Determine the [X, Y] coordinate at the center of the cell enclosing the given text.  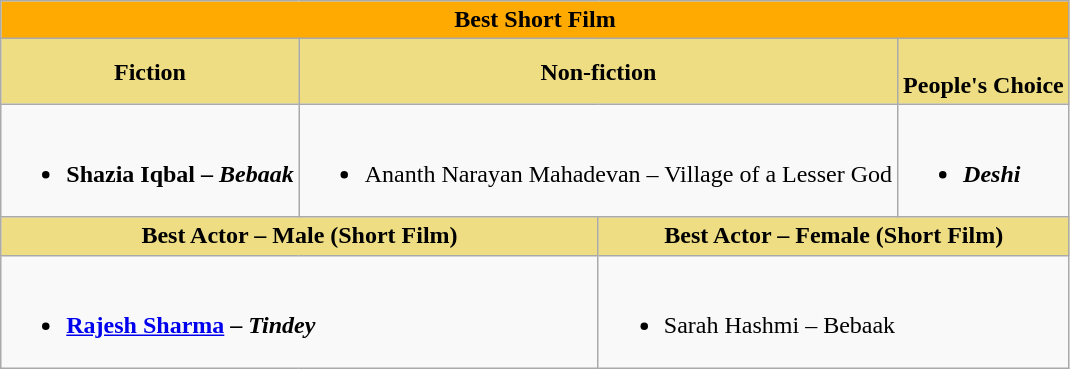
Best Short Film [535, 20]
Fiction [150, 72]
Shazia Iqbal – Bebaak [150, 160]
Non-fiction [598, 72]
Sarah Hashmi – Bebaak [834, 312]
Best Actor – Male (Short Film) [300, 236]
Best Actor – Female (Short Film) [834, 236]
Deshi [984, 160]
People's Choice [984, 72]
Rajesh Sharma – Tindey [300, 312]
Ananth Narayan Mahadevan – Village of a Lesser God [598, 160]
